Return the [x, y] coordinate for the center point of the cell that contains the specified text.  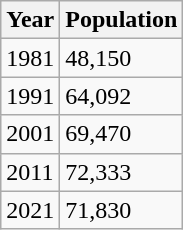
2001 [30, 134]
2011 [30, 172]
1991 [30, 96]
71,830 [122, 210]
2021 [30, 210]
Population [122, 20]
1981 [30, 58]
64,092 [122, 96]
69,470 [122, 134]
Year [30, 20]
72,333 [122, 172]
48,150 [122, 58]
